Provide the (X, Y) coordinate of the cell's center where the given text is located.  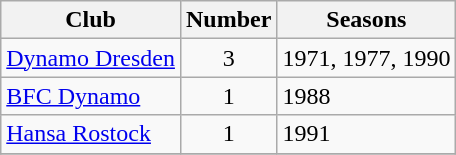
Number (228, 20)
3 (228, 58)
Dynamo Dresden (91, 58)
Hansa Rostock (91, 134)
BFC Dynamo (91, 96)
1971, 1977, 1990 (366, 58)
Club (91, 20)
Seasons (366, 20)
1988 (366, 96)
1991 (366, 134)
